From the cell containing the given text, extract its center point as (X, Y) coordinate. 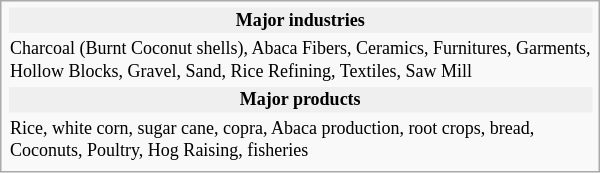
Charcoal (Burnt Coconut shells), Abaca Fibers, Ceramics, Furnitures, Garments,Hollow Blocks, Gravel, Sand, Rice Refining, Textiles, Saw Mill (300, 61)
Major industries (300, 21)
Major products (300, 101)
Rice, white corn, sugar cane, copra, Abaca production, root crops, bread,Coconuts, Poultry, Hog Raising, fisheries (300, 140)
